Provide the [X, Y] coordinate of the cell's center where the given text is located.  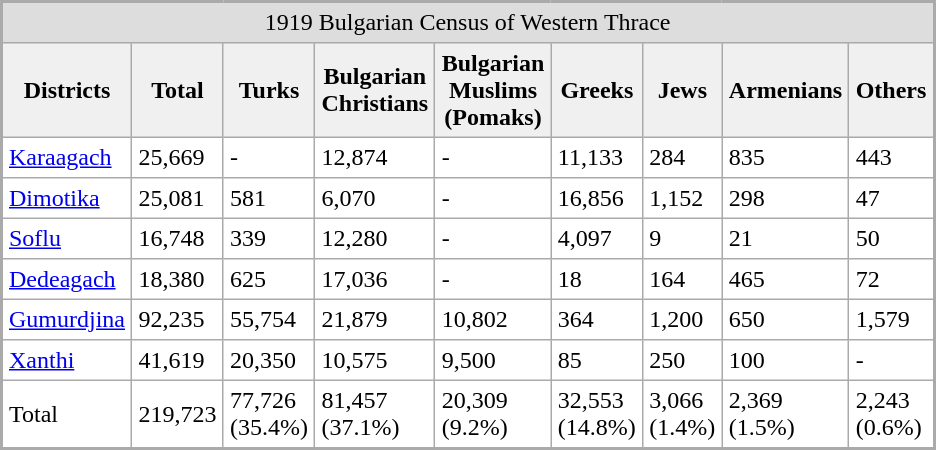
10,575 [375, 360]
Bulgarian Christians [375, 90]
18,380 [178, 279]
50 [892, 238]
581 [268, 198]
625 [268, 279]
Karaagach [67, 157]
9 [682, 238]
2,369 (1.5%) [786, 414]
47 [892, 198]
11,133 [596, 157]
Gumurdjina [67, 319]
18 [596, 279]
Others [892, 90]
1,579 [892, 319]
219,723 [178, 414]
Dedeagach [67, 279]
Xanthi [67, 360]
250 [682, 360]
20,309 (9.2%) [493, 414]
41,619 [178, 360]
835 [786, 157]
3,066 (1.4%) [682, 414]
100 [786, 360]
2,243 (0.6%) [892, 414]
25,669 [178, 157]
16,748 [178, 238]
364 [596, 319]
85 [596, 360]
Dimotika [67, 198]
339 [268, 238]
465 [786, 279]
1,152 [682, 198]
Jews [682, 90]
55,754 [268, 319]
20,350 [268, 360]
Bulgarian Muslims (Pomaks) [493, 90]
298 [786, 198]
25,081 [178, 198]
77,726 (35.4%) [268, 414]
32,553 (14.8%) [596, 414]
443 [892, 157]
284 [682, 157]
Armenians [786, 90]
81,457 (37.1%) [375, 414]
10,802 [493, 319]
Turks [268, 90]
12,874 [375, 157]
12,280 [375, 238]
72 [892, 279]
17,036 [375, 279]
92,235 [178, 319]
650 [786, 319]
Soflu [67, 238]
1,200 [682, 319]
Districts [67, 90]
1919 Bulgarian Census of Western Thrace [468, 22]
21 [786, 238]
164 [682, 279]
4,097 [596, 238]
9,500 [493, 360]
Greeks [596, 90]
21,879 [375, 319]
16,856 [596, 198]
6,070 [375, 198]
